For the text-containing cell, return its midpoint in [X, Y] coordinate format. 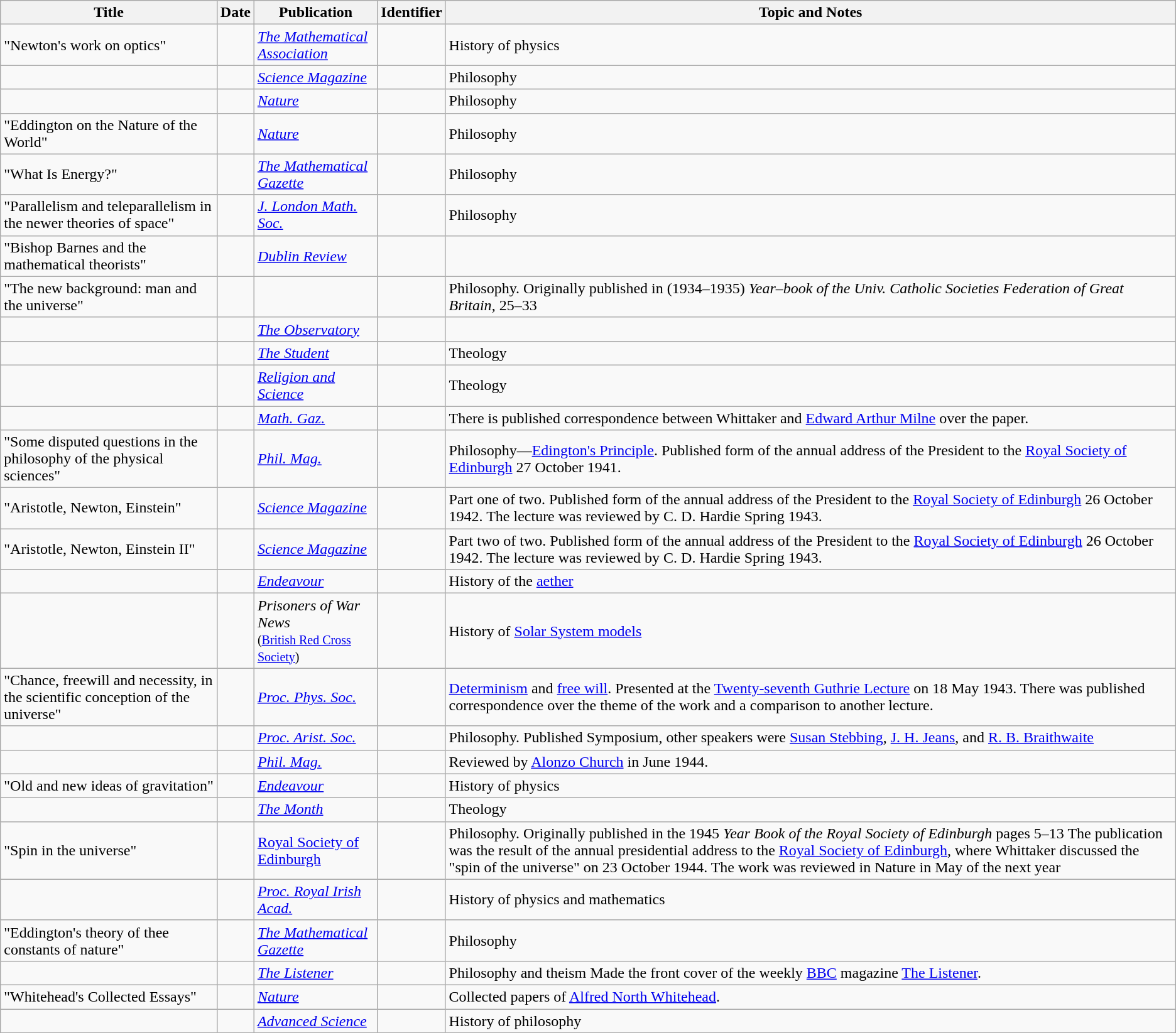
The Observatory [315, 329]
"Spin in the universe" [109, 850]
The Student [315, 353]
History of philosophy [810, 1020]
Philosophy. Originally published in (1934–1935) Year–book of the Univ. Catholic Societies Federation of Great Britain, 25–33 [810, 296]
Title [109, 13]
The Month [315, 809]
Date [235, 13]
Proc. Royal Irish Acad. [315, 899]
Topic and Notes [810, 13]
Religion and Science [315, 386]
History of Solar System models [810, 630]
"The new background: man and the universe" [109, 296]
Philosophy. Published Symposium, other speakers were Susan Stebbing, J. H. Jeans, and R. B. Braithwaite [810, 738]
"Parallelism and teleparallelism in the newer theories of space" [109, 215]
The Listener [315, 973]
"Whitehead's Collected Essays" [109, 997]
"What Is Energy?" [109, 175]
Proc. Phys. Soc. [315, 697]
"Eddington on the Nature of the World" [109, 133]
"Eddington's theory of thee constants of nature" [109, 941]
Collected papers of Alfred North Whitehead. [810, 997]
Prisoners of War News(British Red Cross Society) [315, 630]
J. London Math. Soc. [315, 215]
"Aristotle, Newton, Einstein" [109, 509]
Reviewed by Alonzo Church in June 1944. [810, 762]
Publication [315, 13]
Identifier [411, 13]
There is published correspondence between Whittaker and Edward Arthur Milne over the paper. [810, 418]
"Newton's work on optics" [109, 45]
History of the aether [810, 581]
Royal Society of Edinburgh [315, 850]
"Aristotle, Newton, Einstein II" [109, 549]
"Old and new ideas of gravitation" [109, 786]
Proc. Arist. Soc. [315, 738]
Math. Gaz. [315, 418]
Philosophy and theism Made the front cover of the weekly BBC magazine The Listener. [810, 973]
"Chance, freewill and necessity, in the scientific conception of the universe" [109, 697]
"Some disputed questions in the philosophy of the physical sciences" [109, 459]
History of physics and mathematics [810, 899]
Advanced Science [315, 1020]
Dublin Review [315, 256]
Philosophy—Edington's Principle. Published form of the annual address of the President to the Royal Society of Edinburgh 27 October 1941. [810, 459]
"Bishop Barnes and the mathematical theorists" [109, 256]
The Mathematical Association [315, 45]
